Provide the (x, y) coordinate of the cell's center where the given text is located.  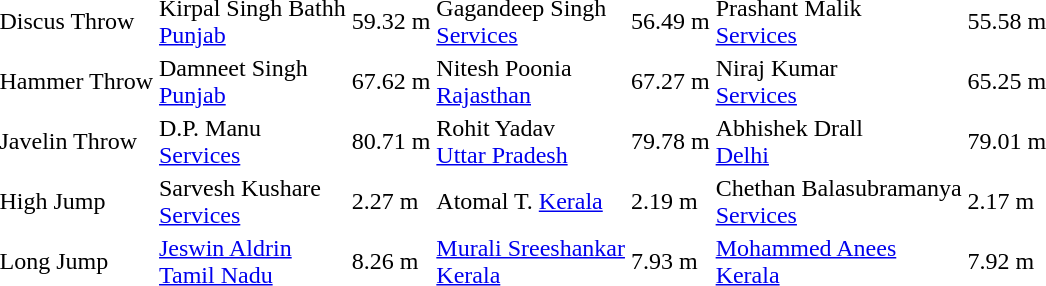
Niraj KumarServices (838, 82)
Chethan BalasubramanyaServices (838, 202)
D.P. ManuServices (253, 142)
2.27 m (391, 202)
Abhishek Drall Delhi (838, 142)
79.78 m (670, 142)
Sarvesh KushareServices (253, 202)
2.19 m (670, 202)
Atomal T. Kerala (531, 202)
Nitesh Poonia Rajasthan (531, 82)
67.62 m (391, 82)
Damneet Singh Punjab (253, 82)
67.27 m (670, 82)
Rohit Yadav Uttar Pradesh (531, 142)
80.71 m (391, 142)
